Provide the (X, Y) coordinate of the cell's center where the given text is located.  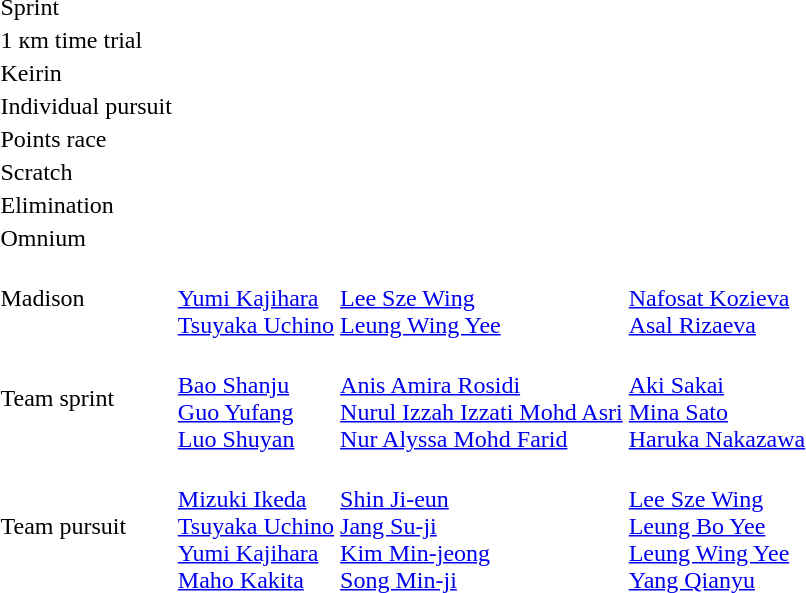
Bao ShanjuGuo YufangLuo Shuyan (256, 398)
Anis Amira RosidiNurul Izzah Izzati Mohd AsriNur Alyssa Mohd Farid (482, 398)
Yumi KajiharaTsuyaka Uchino (256, 298)
Lee Sze WingLeung Wing Yee (482, 298)
